Provide the [X, Y] coordinate of the cell's center where the given text is located.  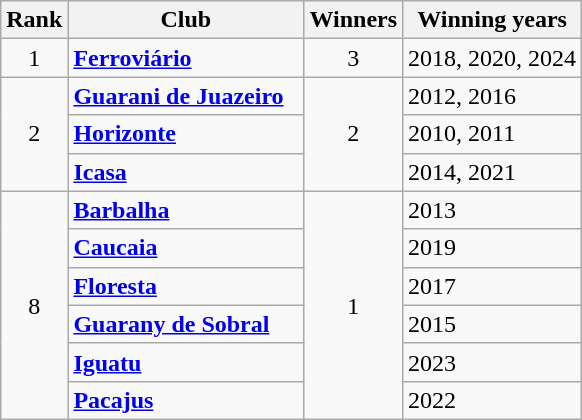
Winning years [492, 20]
2018, 2020, 2024 [492, 58]
Horizonte [186, 134]
2022 [492, 400]
8 [34, 305]
Winners [354, 20]
2010, 2011 [492, 134]
Floresta [186, 286]
Guarani de Juazeiro [186, 96]
2017 [492, 286]
2012, 2016 [492, 96]
2013 [492, 210]
2019 [492, 248]
Icasa [186, 172]
Rank [34, 20]
Ferroviário [186, 58]
3 [354, 58]
Barbalha [186, 210]
Caucaia [186, 248]
Pacajus [186, 400]
2014, 2021 [492, 172]
2015 [492, 324]
2023 [492, 362]
Club [186, 20]
Iguatu [186, 362]
Guarany de Sobral [186, 324]
